Locate the cell with the specified text and output its (x, y) center coordinate. 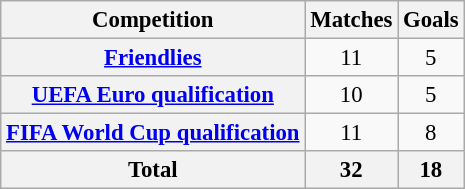
18 (431, 170)
Total (153, 170)
FIFA World Cup qualification (153, 133)
32 (352, 170)
Goals (431, 20)
Matches (352, 20)
10 (352, 95)
UEFA Euro qualification (153, 95)
8 (431, 133)
Competition (153, 20)
Friendlies (153, 58)
